Return (X, Y) of the center of cell containing provided text 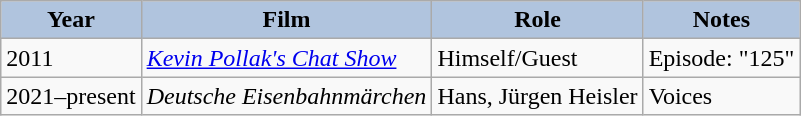
2021–present (71, 96)
2011 (71, 58)
Hans, Jürgen Heisler (538, 96)
Voices (722, 96)
Deutsche Eisenbahnmärchen (286, 96)
Kevin Pollak's Chat Show (286, 58)
Himself/Guest (538, 58)
Notes (722, 20)
Role (538, 20)
Episode: "125" (722, 58)
Film (286, 20)
Year (71, 20)
